Pinpoint the cell where the given text exists, returning its [X, Y] midpoint coordinate. 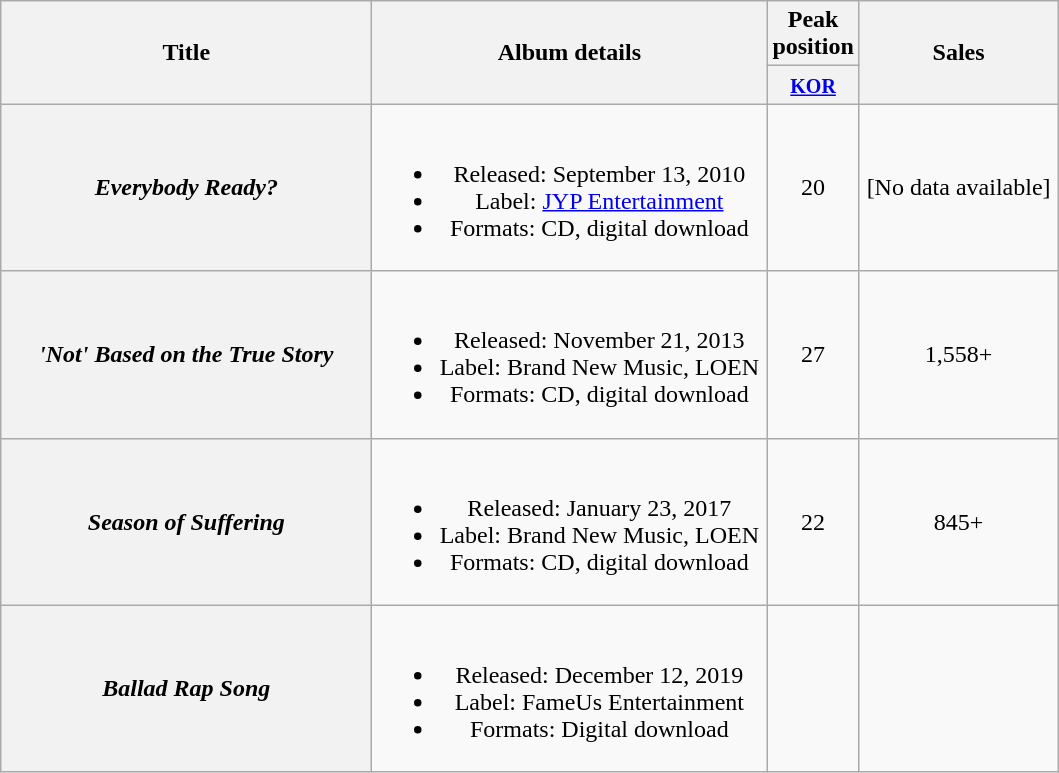
845+ [958, 522]
'Not' Based on the True Story [186, 354]
Season of Suffering [186, 522]
Peak position [813, 34]
Ballad Rap Song [186, 688]
Released: December 12, 2019Label: FameUs EntertainmentFormats: Digital download [570, 688]
Released: September 13, 2010Label: JYP EntertainmentFormats: CD, digital download [570, 188]
[No data available] [958, 188]
27 [813, 354]
Sales [958, 52]
22 [813, 522]
Everybody Ready? [186, 188]
Released: November 21, 2013Label: Brand New Music, LOENFormats: CD, digital download [570, 354]
20 [813, 188]
Title [186, 52]
1,558+ [958, 354]
Released: January 23, 2017Label: Brand New Music, LOENFormats: CD, digital download [570, 522]
Album details [570, 52]
KOR [813, 85]
